Determine the (x, y) coordinate at the center of the cell enclosing the given text.  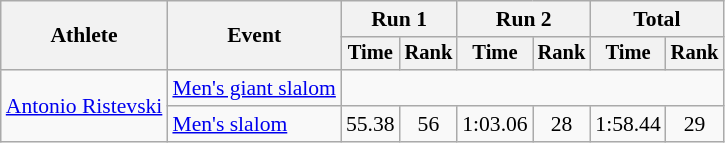
1:58.44 (628, 124)
55.38 (370, 124)
Antonio Ristevski (84, 106)
29 (695, 124)
Men's giant slalom (254, 88)
56 (429, 124)
Athlete (84, 36)
Run 1 (399, 19)
Event (254, 36)
1:03.06 (494, 124)
Men's slalom (254, 124)
Run 2 (524, 19)
Total (656, 19)
28 (562, 124)
